Extract the (x, y) coordinate from the center of the cell holding the provided text.  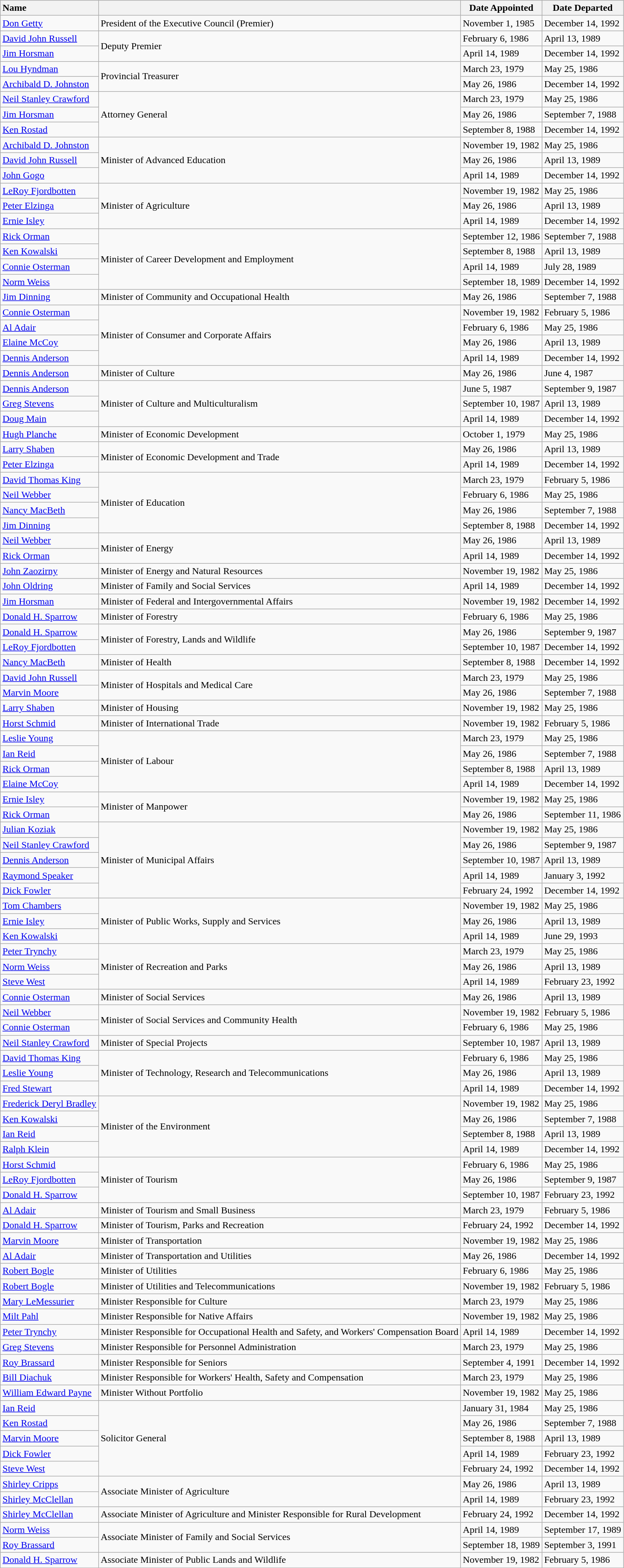
October 1, 1979 (501, 434)
Minister of the Environment (280, 1126)
Minister of Community and Occupational Health (280, 297)
Ralph Klein (50, 1149)
Hugh Planche (50, 434)
Minister Responsible for Personnel Administration (280, 1347)
Minister of Advanced Education (280, 160)
June 4, 1987 (583, 373)
January 3, 1992 (583, 875)
Minister of Social Services (280, 997)
Minister of Recreation and Parks (280, 967)
Associate Minister of Public Lands and Wildlife (280, 1560)
Deputy Premier (280, 46)
Minister of Special Projects (280, 1043)
Minister of Technology, Research and Telecommunications (280, 1073)
Minister of Family and Social Services (280, 586)
Minister of Economic Development and Trade (280, 457)
Minister of Culture and Multiculturalism (280, 403)
November 1, 1985 (501, 23)
Minister of Culture (280, 373)
Minister of Tourism, Parks and Recreation (280, 1225)
Don Getty (50, 23)
Minister Without Portfolio (280, 1392)
Date Departed (583, 8)
Minister of Energy (280, 548)
Minister of Hospitals and Medical Care (280, 685)
Minister of Manpower (280, 807)
Minister of Tourism (280, 1180)
Minister Responsible for Workers' Health, Safety and Compensation (280, 1377)
September 12, 1986 (501, 236)
Minister of Forestry, Lands and Wildlife (280, 639)
Minister of Utilities and Telecommunications (280, 1286)
Associate Minister of Agriculture and Minister Responsible for Rural Development (280, 1514)
Associate Minister of Agriculture (280, 1492)
Minister of Economic Development (280, 434)
Minister of Agriculture (280, 206)
William Edward Payne (50, 1392)
Tom Chambers (50, 906)
Minister of Social Services and Community Health (280, 1020)
Shirley Cripps (50, 1484)
Minister of Forestry (280, 616)
Minister of Transportation and Utilities (280, 1256)
Bill Diachuk (50, 1377)
Minister of Labour (280, 761)
Frederick Deryl Bradley (50, 1103)
Minister Responsible for Occupational Health and Safety, and Workers' Compensation Board (280, 1332)
Minister of Federal and Intergovernmental Affairs (280, 601)
Minister of Tourism and Small Business (280, 1210)
January 31, 1984 (501, 1408)
Minister of Energy and Natural Resources (280, 571)
Provincial Treasurer (280, 76)
September 3, 1991 (583, 1545)
Attorney General (280, 114)
September 11, 1986 (583, 814)
July 28, 1989 (583, 267)
Date Appointed (501, 8)
Minister of Public Works, Supply and Services (280, 921)
Minister of Education (280, 503)
Minister Responsible for Culture (280, 1301)
Minister of Career Development and Employment (280, 259)
June 5, 1987 (501, 388)
Minister Responsible for Native Affairs (280, 1317)
John Gogo (50, 175)
Minister of Health (280, 662)
Minister of Municipal Affairs (280, 860)
Julian Koziak (50, 830)
Minister of Consumer and Corporate Affairs (280, 335)
John Oldring (50, 586)
Mary LeMessurier (50, 1301)
Solicitor General (280, 1438)
President of the Executive Council (Premier) (280, 23)
Minister of International Trade (280, 723)
June 29, 1993 (583, 936)
Lou Hyndman (50, 69)
Minister of Utilities (280, 1271)
September 17, 1989 (583, 1530)
Name (50, 8)
Minister of Transportation (280, 1241)
Doug Main (50, 419)
Fred Stewart (50, 1088)
John Zaozirny (50, 571)
Minister Responsible for Seniors (280, 1362)
September 4, 1991 (501, 1362)
Minister of Housing (280, 708)
Associate Minister of Family and Social Services (280, 1537)
Raymond Speaker (50, 875)
Milt Pahl (50, 1317)
